Detect which cell encompasses the target text, then output its [X, Y] center coordinate. 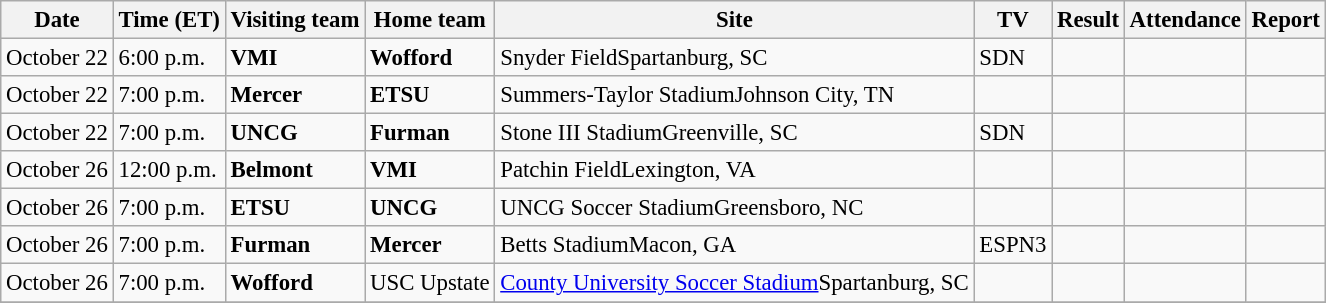
Report [1286, 20]
TV [1013, 20]
UNCG Soccer StadiumGreensboro, NC [734, 208]
6:00 p.m. [169, 58]
Betts StadiumMacon, GA [734, 245]
Date [57, 20]
Home team [430, 20]
Visiting team [294, 20]
Attendance [1185, 20]
Site [734, 20]
Snyder FieldSpartanburg, SC [734, 58]
Result [1088, 20]
Time (ET) [169, 20]
ESPN3 [1013, 245]
Belmont [294, 170]
12:00 p.m. [169, 170]
Stone III StadiumGreenville, SC [734, 133]
Summers-Taylor StadiumJohnson City, TN [734, 95]
County University Soccer StadiumSpartanburg, SC [734, 283]
Patchin FieldLexington, VA [734, 170]
USC Upstate [430, 283]
